For the text-containing cell, return its midpoint in [x, y] coordinate format. 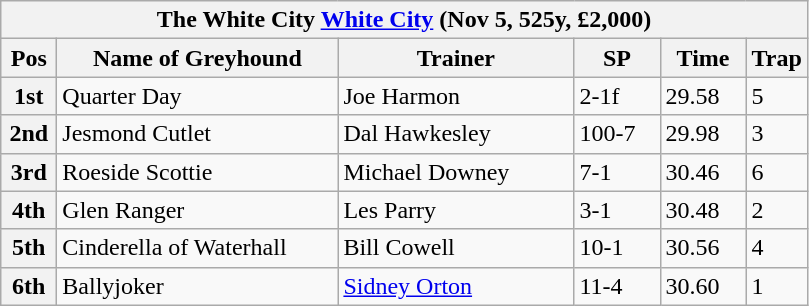
5th [29, 248]
Pos [29, 58]
7-1 [617, 172]
2nd [29, 134]
2-1f [617, 96]
Time [703, 58]
4 [776, 248]
Ballyjoker [198, 286]
11-4 [617, 286]
Les Parry [456, 210]
Trainer [456, 58]
1st [29, 96]
The White City White City (Nov 5, 525y, £2,000) [404, 20]
Quarter Day [198, 96]
29.58 [703, 96]
3rd [29, 172]
6 [776, 172]
30.60 [703, 286]
Joe Harmon [456, 96]
Name of Greyhound [198, 58]
Jesmond Cutlet [198, 134]
3-1 [617, 210]
Trap [776, 58]
SP [617, 58]
4th [29, 210]
10-1 [617, 248]
6th [29, 286]
1 [776, 286]
30.46 [703, 172]
Michael Downey [456, 172]
Bill Cowell [456, 248]
2 [776, 210]
3 [776, 134]
30.48 [703, 210]
Glen Ranger [198, 210]
29.98 [703, 134]
100-7 [617, 134]
Cinderella of Waterhall [198, 248]
5 [776, 96]
30.56 [703, 248]
Roeside Scottie [198, 172]
Sidney Orton [456, 286]
Dal Hawkesley [456, 134]
